Pinpoint the cell where the given text exists, returning its [x, y] midpoint coordinate. 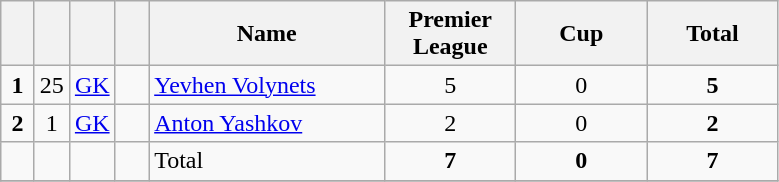
Yevhen Volynets [267, 85]
Premier League [450, 34]
25 [52, 85]
Anton Yashkov [267, 123]
Cup [582, 34]
Name [267, 34]
